Identify which cell holds the provided text, then report its (X, Y) central coordinate. 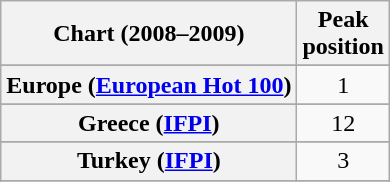
Europe (European Hot 100) (149, 85)
Chart (2008–2009) (149, 34)
Peakposition (343, 34)
Greece (IFPI) (149, 123)
3 (343, 161)
1 (343, 85)
Turkey (IFPI) (149, 161)
12 (343, 123)
